From the cell containing the given text, extract its center point as [x, y] coordinate. 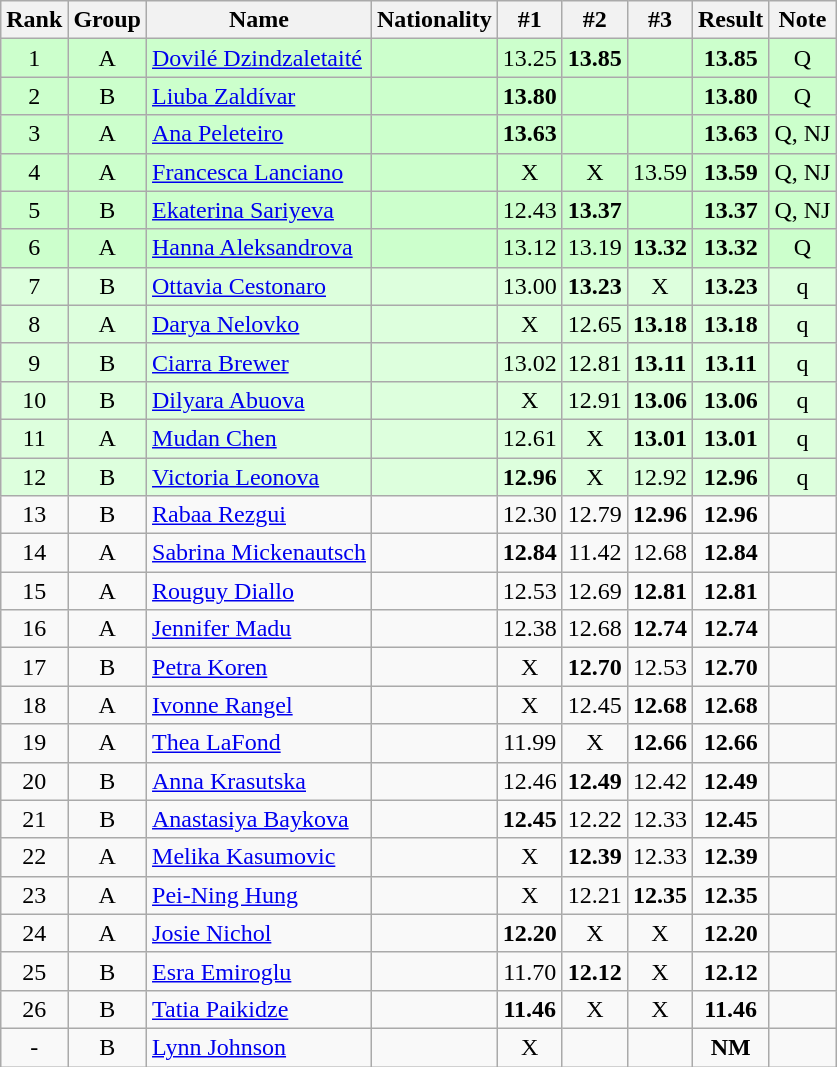
Anastasiya Baykova [260, 819]
11.70 [530, 971]
17 [34, 667]
Group [108, 20]
13.12 [530, 248]
Tatia Paikidze [260, 1009]
12.21 [594, 895]
Josie Nichol [260, 933]
NM [730, 1047]
12.46 [530, 781]
13.19 [594, 248]
Francesca Lanciano [260, 172]
Ivonne Rangel [260, 705]
22 [34, 857]
14 [34, 553]
Thea LaFond [260, 743]
11.42 [594, 553]
Mudan Chen [260, 438]
Ottavia Cestonaro [260, 286]
Nationality [435, 20]
Name [260, 20]
21 [34, 819]
12 [34, 477]
Dilyara Abuova [260, 400]
Anna Krasutska [260, 781]
Note [802, 20]
16 [34, 629]
Petra Koren [260, 667]
20 [34, 781]
6 [34, 248]
Victoria Leonova [260, 477]
12.42 [660, 781]
1 [34, 58]
Result [730, 20]
Ekaterina Sariyeva [260, 210]
11.99 [530, 743]
15 [34, 591]
12.61 [530, 438]
Rank [34, 20]
Esra Emiroglu [260, 971]
Dovilé Dzindzaletaité [260, 58]
18 [34, 705]
Darya Nelovko [260, 324]
Hanna Aleksandrova [260, 248]
Ana Peleteiro [260, 134]
Rouguy Diallo [260, 591]
4 [34, 172]
26 [34, 1009]
Melika Kasumovic [260, 857]
13.25 [530, 58]
- [34, 1047]
8 [34, 324]
23 [34, 895]
3 [34, 134]
12.79 [594, 515]
Liuba Zaldívar [260, 96]
12.38 [530, 629]
25 [34, 971]
2 [34, 96]
11 [34, 438]
#1 [530, 20]
7 [34, 286]
13.02 [530, 362]
#2 [594, 20]
5 [34, 210]
Rabaa Rezgui [260, 515]
12.65 [594, 324]
12.43 [530, 210]
Ciarra Brewer [260, 362]
24 [34, 933]
12.30 [530, 515]
Lynn Johnson [260, 1047]
19 [34, 743]
12.92 [660, 477]
#3 [660, 20]
9 [34, 362]
Pei-Ning Hung [260, 895]
Sabrina Mickenautsch [260, 553]
12.69 [594, 591]
13.00 [530, 286]
12.91 [594, 400]
12.22 [594, 819]
10 [34, 400]
Jennifer Madu [260, 629]
13 [34, 515]
